For the text-containing cell, return its midpoint in [x, y] coordinate format. 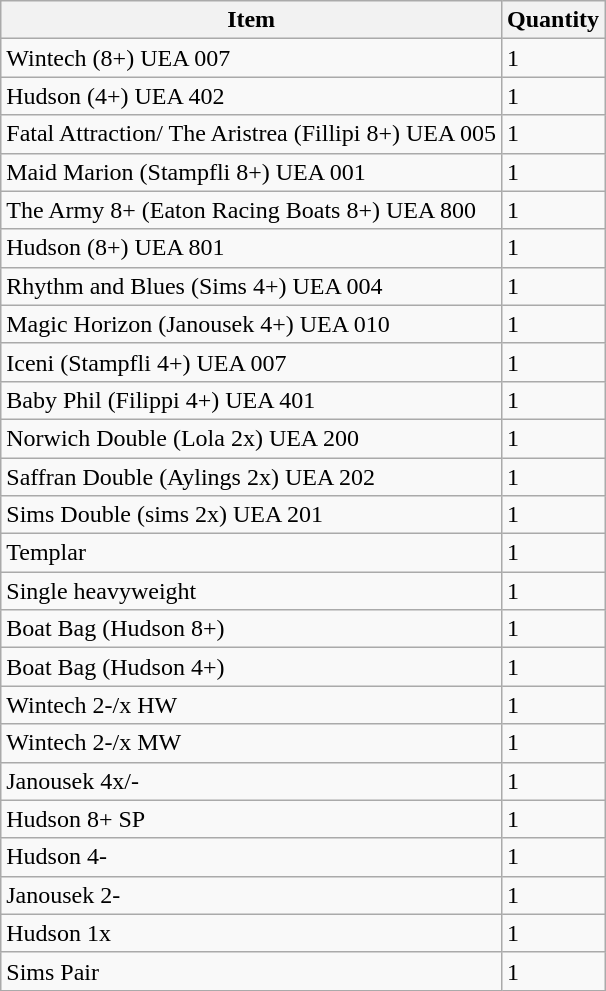
Saffran Double (Aylings 2x) UEA 202 [252, 477]
Hudson 1x [252, 933]
Sims Double (sims 2x) UEA 201 [252, 515]
Norwich Double (Lola 2x) UEA 200 [252, 438]
Wintech (8+) UEA 007 [252, 58]
Baby Phil (Filippi 4+) UEA 401 [252, 400]
Iceni (Stampfli 4+) UEA 007 [252, 362]
Templar [252, 553]
Quantity [554, 20]
Wintech 2-/x HW [252, 705]
The Army 8+ (Eaton Racing Boats 8+) UEA 800 [252, 210]
Maid Marion (Stampfli 8+) UEA 001 [252, 172]
Single heavyweight [252, 591]
Boat Bag (Hudson 4+) [252, 667]
Magic Horizon (Janousek 4+) UEA 010 [252, 324]
Hudson (8+) UEA 801 [252, 248]
Janousek 2- [252, 895]
Hudson 8+ SP [252, 819]
Boat Bag (Hudson 8+) [252, 629]
Hudson 4- [252, 857]
Janousek 4x/- [252, 781]
Rhythm and Blues (Sims 4+) UEA 004 [252, 286]
Fatal Attraction/ The Aristrea (Fillipi 8+) UEA 005 [252, 134]
Wintech 2-/x MW [252, 743]
Sims Pair [252, 971]
Item [252, 20]
Hudson (4+) UEA 402 [252, 96]
